Identify which cell holds the provided text, then report its (x, y) central coordinate. 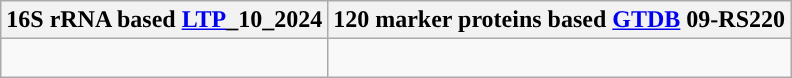
16S rRNA based LTP_10_2024 (164, 20)
120 marker proteins based GTDB 09-RS220 (560, 20)
